Search for the cell housing the specified text and yield its [X, Y] center coordinate. 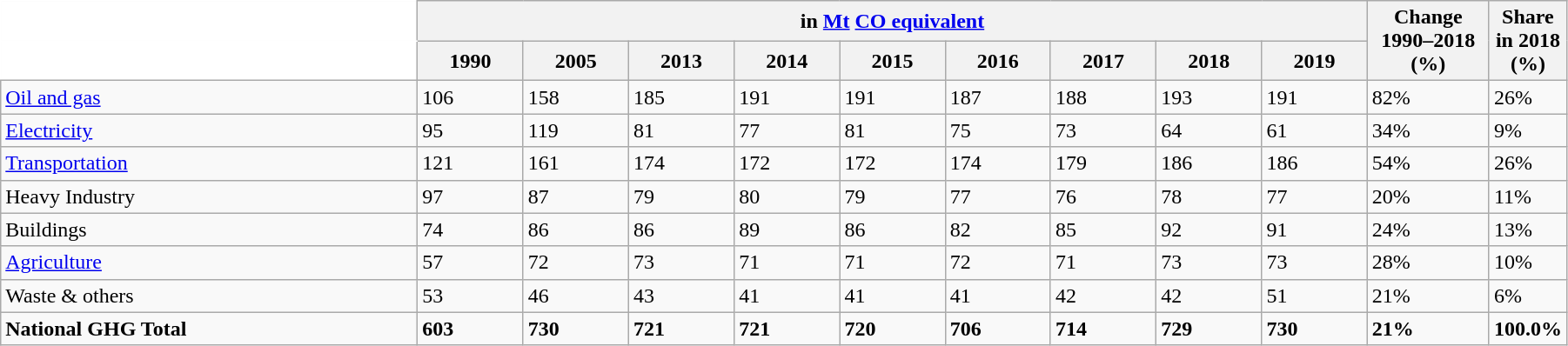
57 [470, 263]
2015 [893, 61]
85 [1103, 230]
Transportation [209, 163]
2014 [787, 61]
in Mt CO equivalent [893, 21]
61 [1314, 130]
11% [1528, 196]
2017 [1103, 61]
95 [470, 130]
187 [997, 97]
729 [1210, 329]
10% [1528, 263]
89 [787, 230]
185 [680, 97]
Waste & others [209, 296]
National GHG Total [209, 329]
Share in 2018 (%) [1528, 41]
97 [470, 196]
1990 [470, 61]
714 [1103, 329]
51 [1314, 296]
92 [1210, 230]
46 [576, 296]
80 [787, 196]
Oil and gas [209, 97]
Electricity [209, 130]
Change 1990–2018 (%) [1428, 41]
20% [1428, 196]
Buildings [209, 230]
13% [1528, 230]
Heavy Industry [209, 196]
2016 [997, 61]
161 [576, 163]
188 [1103, 97]
74 [470, 230]
119 [576, 130]
9% [1528, 130]
603 [470, 329]
87 [576, 196]
43 [680, 296]
78 [1210, 196]
179 [1103, 163]
121 [470, 163]
82% [1428, 97]
106 [470, 97]
158 [576, 97]
706 [997, 329]
82 [997, 230]
100.0% [1528, 329]
Agriculture [209, 263]
720 [893, 329]
6% [1528, 296]
76 [1103, 196]
75 [997, 130]
28% [1428, 263]
2019 [1314, 61]
2013 [680, 61]
91 [1314, 230]
2005 [576, 61]
193 [1210, 97]
24% [1428, 230]
64 [1210, 130]
53 [470, 296]
2018 [1210, 61]
54% [1428, 163]
34% [1428, 130]
